Determine the [x, y] coordinate at the center of the cell enclosing the given text.  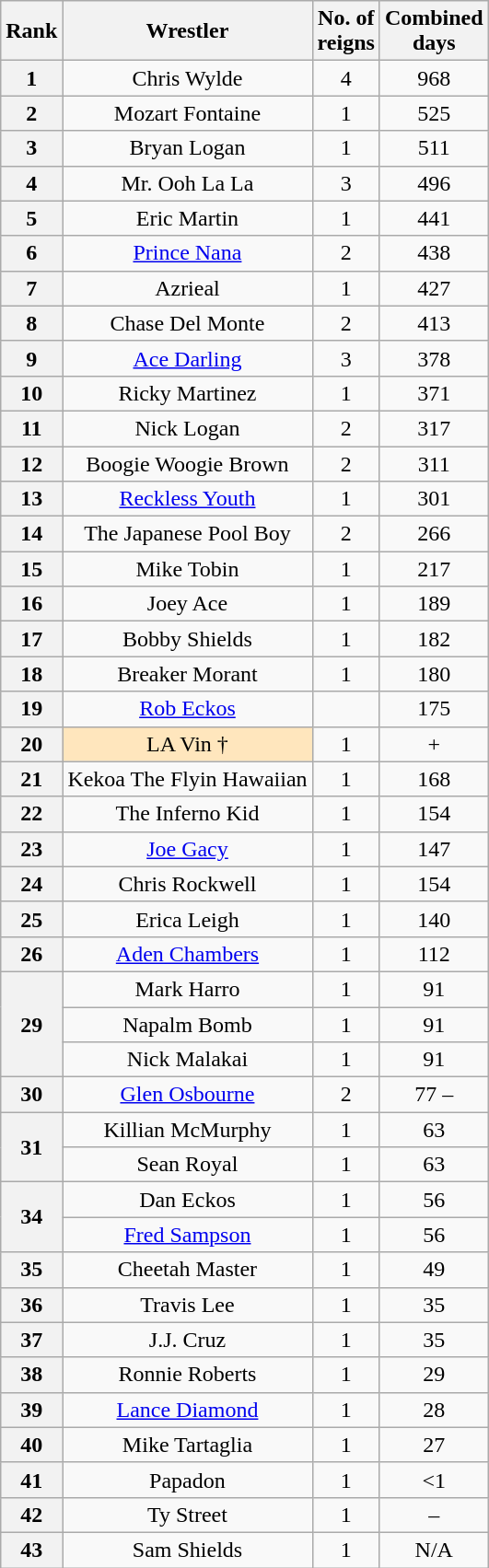
19 [31, 709]
6 [31, 253]
34 [31, 1217]
Ronnie Roberts [188, 1375]
Rank [31, 31]
30 [31, 1095]
Eric Martin [188, 218]
438 [434, 253]
189 [434, 604]
49 [434, 1270]
Mike Tartaglia [188, 1445]
Lance Diamond [188, 1410]
<1 [434, 1480]
180 [434, 674]
21 [31, 779]
371 [434, 393]
8 [31, 323]
+ [434, 744]
– [434, 1515]
378 [434, 358]
Napalm Bomb [188, 1025]
511 [434, 148]
441 [434, 218]
Papadon [188, 1480]
36 [31, 1305]
Mozart Fontaine [188, 113]
10 [31, 393]
25 [31, 919]
Breaker Morant [188, 674]
39 [31, 1410]
Kekoa The Flyin Hawaiian [188, 779]
168 [434, 779]
41 [31, 1480]
43 [31, 1550]
16 [31, 604]
23 [31, 849]
18 [31, 674]
Killian McMurphy [188, 1130]
Wrestler [188, 31]
Erica Leigh [188, 919]
22 [31, 814]
Rob Eckos [188, 709]
968 [434, 78]
217 [434, 569]
Aden Chambers [188, 954]
14 [31, 534]
38 [31, 1375]
413 [434, 323]
20 [31, 744]
13 [31, 499]
27 [434, 1445]
Boogie Woogie Brown [188, 463]
112 [434, 954]
11 [31, 428]
37 [31, 1340]
77 – [434, 1095]
The Japanese Pool Boy [188, 534]
266 [434, 534]
496 [434, 183]
Bobby Shields [188, 639]
175 [434, 709]
427 [434, 288]
7 [31, 288]
Chase Del Monte [188, 323]
182 [434, 639]
Dan Eckos [188, 1200]
Chris Rockwell [188, 884]
42 [31, 1515]
311 [434, 463]
Mr. Ooh La La [188, 183]
Sean Royal [188, 1165]
Combineddays [434, 31]
Joey Ace [188, 604]
Sam Shields [188, 1550]
Joe Gacy [188, 849]
317 [434, 428]
Ty Street [188, 1515]
5 [31, 218]
Mark Harro [188, 989]
Fred Sampson [188, 1235]
301 [434, 499]
Travis Lee [188, 1305]
15 [31, 569]
26 [31, 954]
Ace Darling [188, 358]
Ricky Martinez [188, 393]
Cheetah Master [188, 1270]
40 [31, 1445]
Nick Logan [188, 428]
24 [31, 884]
9 [31, 358]
N/A [434, 1550]
The Inferno Kid [188, 814]
525 [434, 113]
Nick Malakai [188, 1060]
Bryan Logan [188, 148]
J.J. Cruz [188, 1340]
Chris Wylde [188, 78]
Azrieal [188, 288]
Mike Tobin [188, 569]
Glen Osbourne [188, 1095]
28 [434, 1410]
No. ofreigns [346, 31]
LA Vin † [188, 744]
12 [31, 463]
140 [434, 919]
147 [434, 849]
17 [31, 639]
Reckless Youth [188, 499]
31 [31, 1147]
Prince Nana [188, 253]
